Extract the [X, Y] coordinate from the center of the cell holding the provided text.  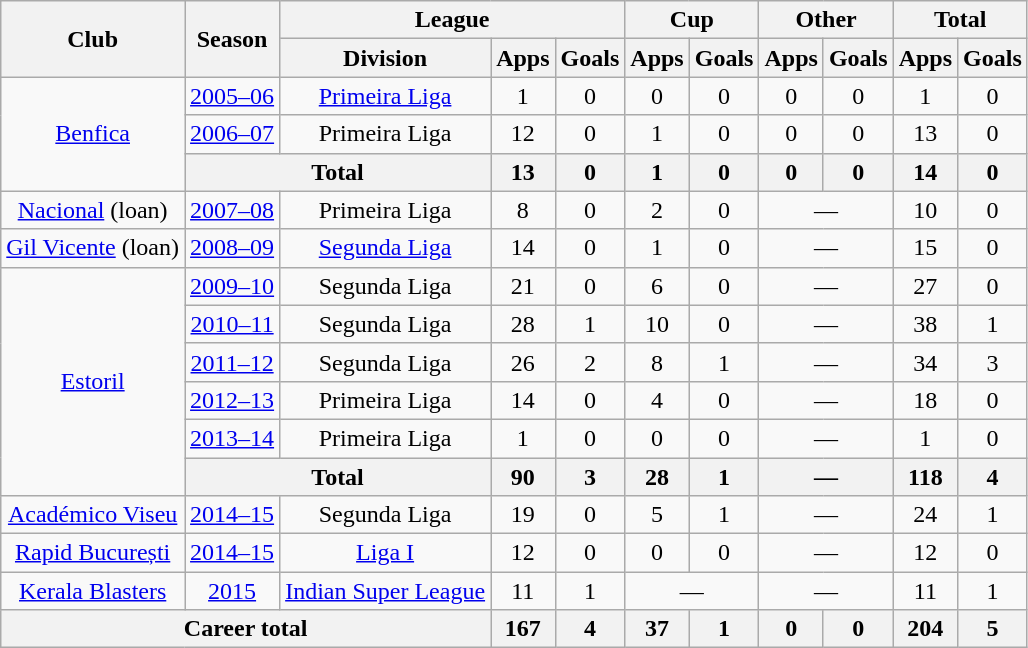
Nacional (loan) [93, 210]
118 [925, 477]
Indian Super League [386, 591]
2005–06 [232, 96]
Division [386, 58]
2009–10 [232, 286]
Other [826, 20]
2012–13 [232, 400]
Kerala Blasters [93, 591]
2007–08 [232, 210]
2008–09 [232, 248]
2011–12 [232, 362]
Season [232, 39]
Rapid București [93, 553]
Benfica [93, 134]
18 [925, 400]
15 [925, 248]
21 [523, 286]
Gil Vicente (loan) [93, 248]
League [452, 20]
90 [523, 477]
19 [523, 515]
Académico Viseu [93, 515]
204 [925, 629]
Club [93, 39]
2006–07 [232, 134]
Cup [692, 20]
Career total [246, 629]
26 [523, 362]
Liga I [386, 553]
2013–14 [232, 438]
2015 [232, 591]
38 [925, 324]
37 [657, 629]
Estoril [93, 381]
6 [657, 286]
27 [925, 286]
2010–11 [232, 324]
167 [523, 629]
34 [925, 362]
24 [925, 515]
